Return [X, Y] of the center of cell containing provided text 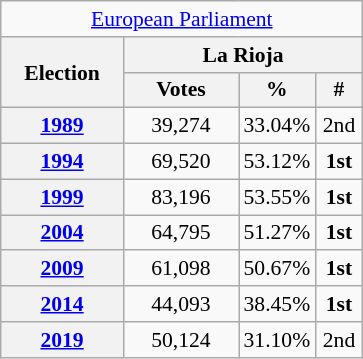
64,795 [180, 233]
% [276, 90]
1994 [62, 162]
2004 [62, 233]
69,520 [180, 162]
44,093 [180, 304]
Election [62, 72]
50.67% [276, 269]
La Rioja [242, 55]
2009 [62, 269]
1989 [62, 126]
39,274 [180, 126]
1999 [62, 197]
# [339, 90]
Votes [180, 90]
38.45% [276, 304]
31.10% [276, 340]
61,098 [180, 269]
50,124 [180, 340]
53.55% [276, 197]
2019 [62, 340]
51.27% [276, 233]
53.12% [276, 162]
83,196 [180, 197]
2014 [62, 304]
33.04% [276, 126]
European Parliament [182, 19]
